Extract the [X, Y] coordinate from the center of the cell holding the provided text.  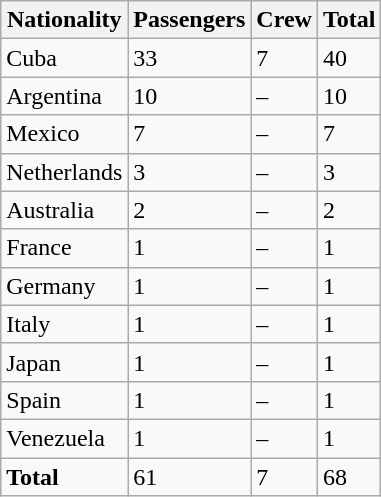
France [64, 248]
Spain [64, 400]
61 [190, 477]
Mexico [64, 134]
Cuba [64, 58]
Passengers [190, 20]
33 [190, 58]
Nationality [64, 20]
Netherlands [64, 172]
Germany [64, 286]
40 [349, 58]
Italy [64, 324]
Japan [64, 362]
Crew [284, 20]
Australia [64, 210]
68 [349, 477]
Argentina [64, 96]
Venezuela [64, 438]
